Find where the given text appears and provide that cell's center as [x, y] coordinate. 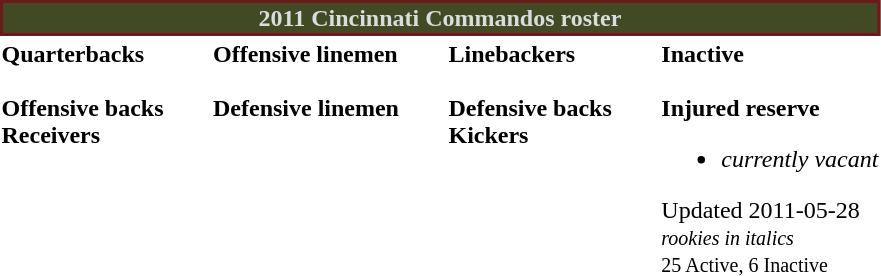
2011 Cincinnati Commandos roster [440, 18]
